For the text-containing cell, return its midpoint in (X, Y) coordinate format. 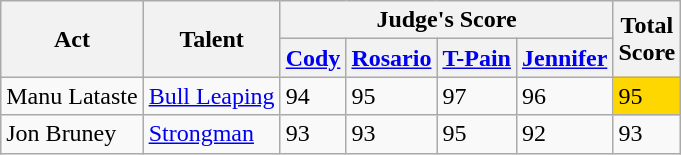
92 (564, 134)
Cody (313, 58)
T-Pain (477, 58)
94 (313, 96)
Rosario (392, 58)
97 (477, 96)
Talent (212, 39)
Jennifer (564, 58)
Manu Lataste (72, 96)
Judge's Score (446, 20)
TotalScore (647, 39)
Act (72, 39)
Jon Bruney (72, 134)
Bull Leaping (212, 96)
Strongman (212, 134)
96 (564, 96)
